From the cell containing the given text, extract its center point as [x, y] coordinate. 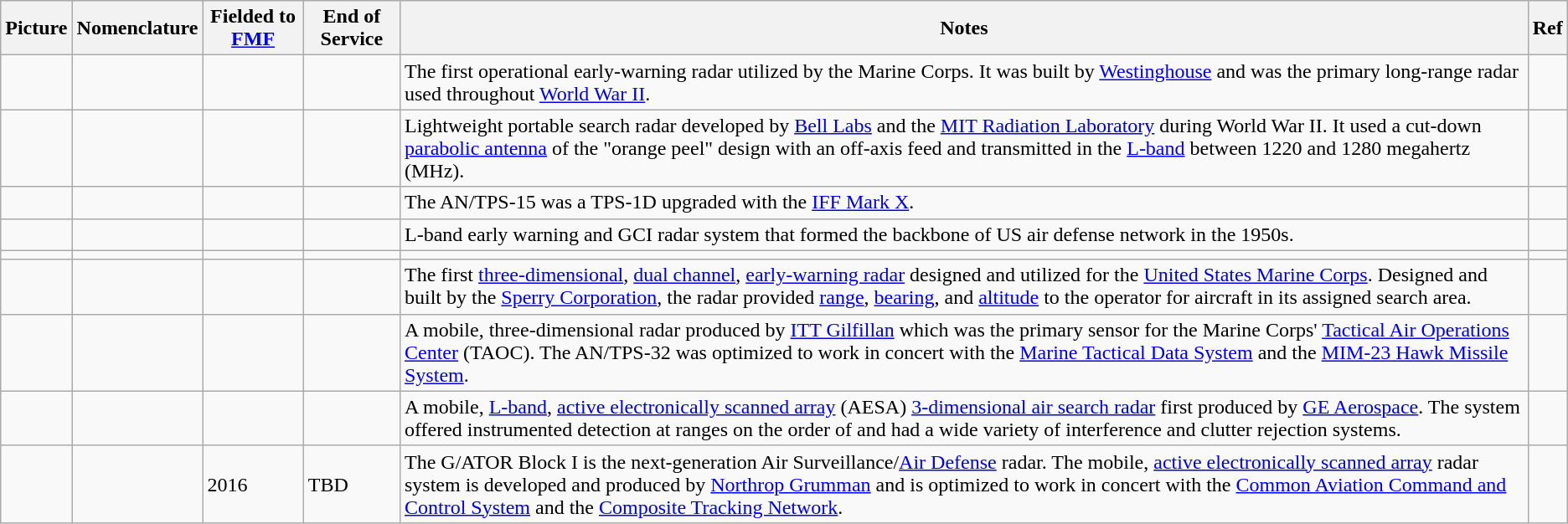
Nomenclature [137, 28]
L-band early warning and GCI radar system that formed the backbone of US air defense network in the 1950s. [963, 234]
2016 [253, 484]
Picture [37, 28]
Fielded to FMF [253, 28]
Ref [1548, 28]
End of Service [352, 28]
The AN/TPS-15 was a TPS-1D upgraded with the IFF Mark X. [963, 203]
TBD [352, 484]
Notes [963, 28]
